Locate the cell with the specified text and output its [X, Y] center coordinate. 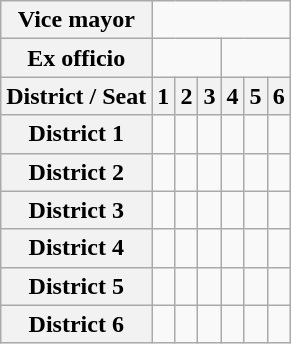
Vice mayor [76, 20]
1 [164, 96]
District 4 [76, 248]
District 2 [76, 172]
5 [256, 96]
2 [186, 96]
Ex officio [76, 58]
District 3 [76, 210]
6 [278, 96]
District 1 [76, 134]
District 5 [76, 286]
District 6 [76, 324]
4 [232, 96]
District / Seat [76, 96]
3 [210, 96]
